Detect which cell encompasses the target text, then output its [x, y] center coordinate. 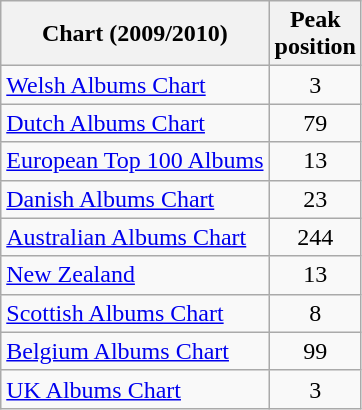
Scottish Albums Chart [135, 313]
99 [315, 351]
European Top 100 Albums [135, 161]
Peakposition [315, 34]
8 [315, 313]
Belgium Albums Chart [135, 351]
Australian Albums Chart [135, 237]
Danish Albums Chart [135, 199]
23 [315, 199]
New Zealand [135, 275]
UK Albums Chart [135, 389]
Chart (2009/2010) [135, 34]
244 [315, 237]
79 [315, 123]
Welsh Albums Chart [135, 85]
Dutch Albums Chart [135, 123]
